Detect which cell encompasses the target text, then output its (x, y) center coordinate. 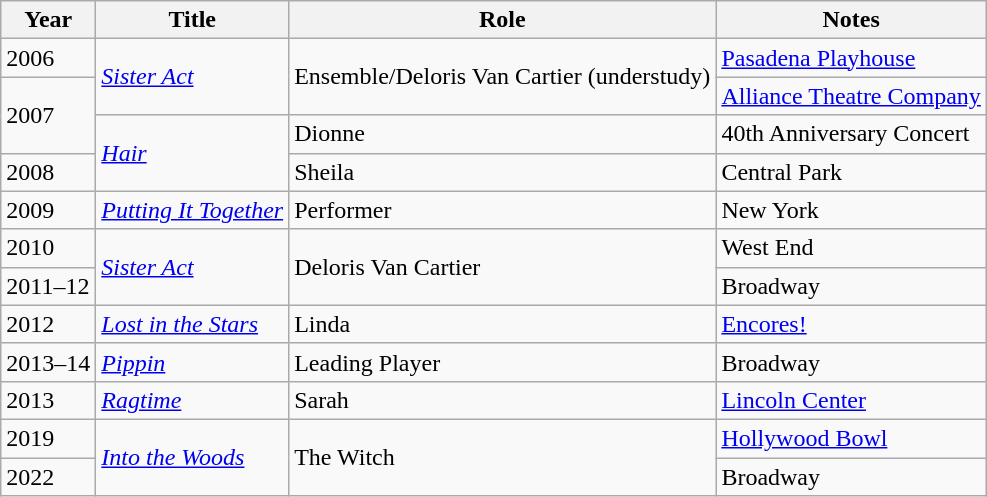
Leading Player (502, 362)
2006 (48, 58)
2012 (48, 324)
Dionne (502, 134)
2009 (48, 210)
2019 (48, 438)
Linda (502, 324)
Notes (852, 20)
2007 (48, 115)
Sheila (502, 172)
40th Anniversary Concert (852, 134)
Ragtime (192, 400)
2013 (48, 400)
Lost in the Stars (192, 324)
West End (852, 248)
Role (502, 20)
Year (48, 20)
Putting It Together (192, 210)
2010 (48, 248)
Hollywood Bowl (852, 438)
Performer (502, 210)
Alliance Theatre Company (852, 96)
2022 (48, 477)
Ensemble/Deloris Van Cartier (understudy) (502, 77)
Encores! (852, 324)
Pasadena Playhouse (852, 58)
2011–12 (48, 286)
2013–14 (48, 362)
2008 (48, 172)
Central Park (852, 172)
Lincoln Center (852, 400)
Sarah (502, 400)
Pippin (192, 362)
Title (192, 20)
Deloris Van Cartier (502, 267)
Into the Woods (192, 457)
New York (852, 210)
Hair (192, 153)
The Witch (502, 457)
